Search for the cell housing the specified text and yield its [X, Y] center coordinate. 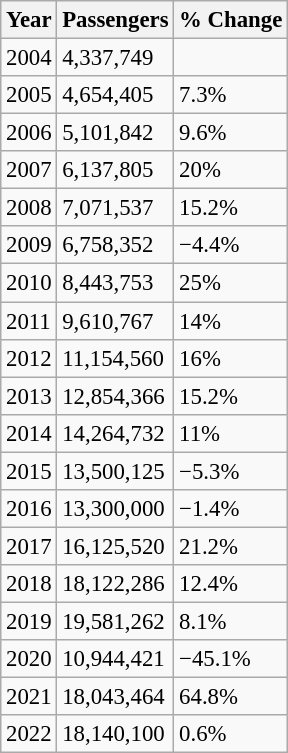
19,581,262 [116, 621]
18,043,464 [116, 697]
25% [231, 283]
20% [231, 170]
14,264,732 [116, 433]
13,300,000 [116, 509]
2019 [29, 621]
4,337,749 [116, 58]
7.3% [231, 95]
6,758,352 [116, 245]
2012 [29, 358]
−4.4% [231, 245]
2016 [29, 509]
2013 [29, 396]
9,610,767 [116, 321]
2018 [29, 584]
−45.1% [231, 659]
21.2% [231, 546]
2005 [29, 95]
Year [29, 20]
2014 [29, 433]
18,122,286 [116, 584]
16% [231, 358]
2017 [29, 546]
Passengers [116, 20]
2022 [29, 734]
2011 [29, 321]
7,071,537 [116, 208]
18,140,100 [116, 734]
9.6% [231, 133]
12.4% [231, 584]
2004 [29, 58]
8,443,753 [116, 283]
% Change [231, 20]
2007 [29, 170]
2006 [29, 133]
6,137,805 [116, 170]
11,154,560 [116, 358]
10,944,421 [116, 659]
13,500,125 [116, 471]
11% [231, 433]
0.6% [231, 734]
2009 [29, 245]
8.1% [231, 621]
2010 [29, 283]
−5.3% [231, 471]
16,125,520 [116, 546]
−1.4% [231, 509]
5,101,842 [116, 133]
64.8% [231, 697]
2021 [29, 697]
2008 [29, 208]
4,654,405 [116, 95]
14% [231, 321]
12,854,366 [116, 396]
2020 [29, 659]
2015 [29, 471]
